Scan for the cell matching the given text and deliver its [X, Y] coordinate at center. 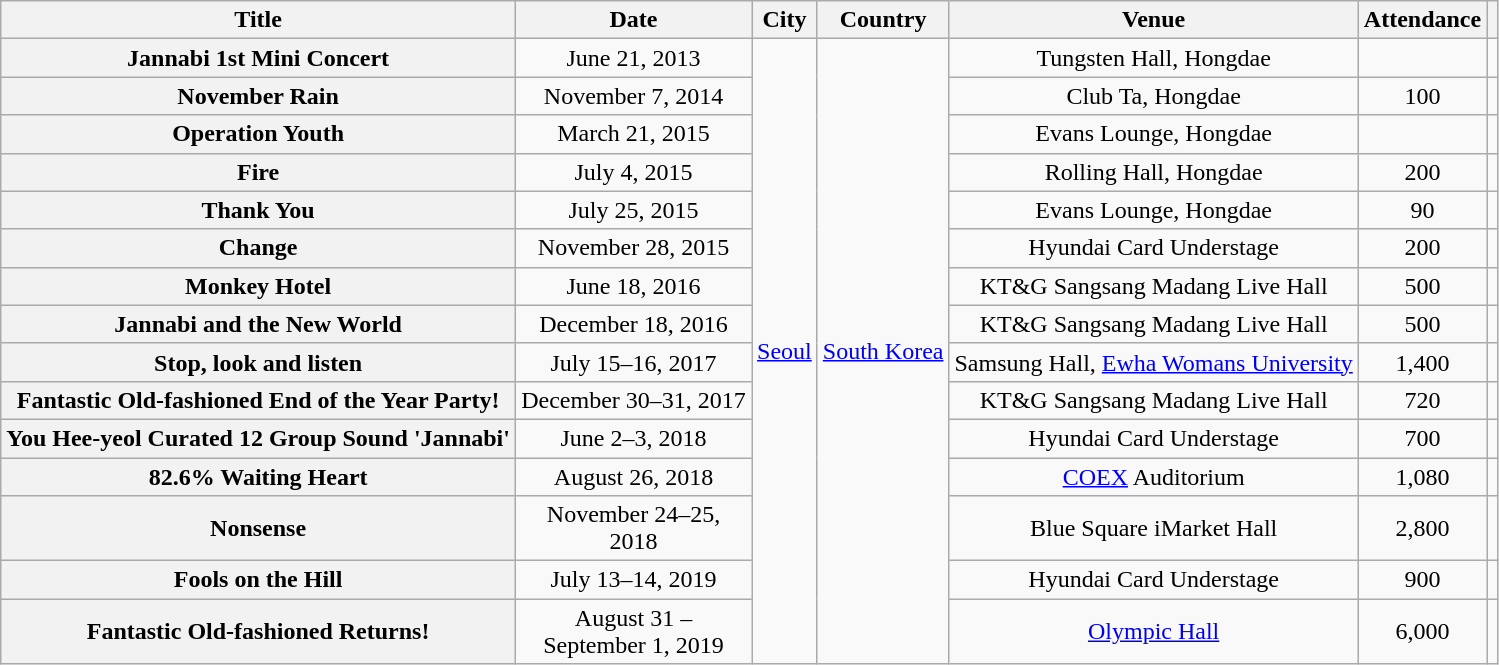
Country [883, 20]
Operation Youth [258, 134]
Thank You [258, 210]
November 7, 2014 [633, 96]
Fools on the Hill [258, 580]
2,800 [1422, 528]
Seoul [785, 352]
Date [633, 20]
Jannabi and the New World [258, 324]
December 18, 2016 [633, 324]
South Korea [883, 352]
Fire [258, 172]
Attendance [1422, 20]
August 26, 2018 [633, 477]
Samsung Hall, Ewha Womans University [1154, 362]
June 18, 2016 [633, 286]
June 2–3, 2018 [633, 438]
Blue Square iMarket Hall [1154, 528]
November 28, 2015 [633, 248]
November Rain [258, 96]
Jannabi 1st Mini Concert [258, 58]
900 [1422, 580]
90 [1422, 210]
July 13–14, 2019 [633, 580]
82.6% Waiting Heart [258, 477]
July 25, 2015 [633, 210]
Change [258, 248]
Nonsense [258, 528]
720 [1422, 400]
Venue [1154, 20]
1,080 [1422, 477]
Fantastic Old-fashioned End of the Year Party! [258, 400]
July 4, 2015 [633, 172]
700 [1422, 438]
March 21, 2015 [633, 134]
1,400 [1422, 362]
November 24–25, 2018 [633, 528]
July 15–16, 2017 [633, 362]
Club Ta, Hongdae [1154, 96]
City [785, 20]
COEX Auditorium [1154, 477]
Monkey Hotel [258, 286]
Olympic Hall [1154, 632]
August 31 – September 1, 2019 [633, 632]
December 30–31, 2017 [633, 400]
Rolling Hall, Hongdae [1154, 172]
June 21, 2013 [633, 58]
6,000 [1422, 632]
Fantastic Old-fashioned Returns! [258, 632]
100 [1422, 96]
You Hee-yeol Curated 12 Group Sound 'Jannabi' [258, 438]
Tungsten Hall, Hongdae [1154, 58]
Stop, look and listen [258, 362]
Title [258, 20]
